Detect which cell encompasses the target text, then output its (x, y) center coordinate. 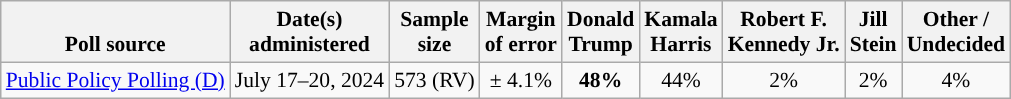
Other /Undecided (956, 32)
± 4.1% (521, 80)
Robert F.Kennedy Jr. (784, 32)
DonaldTrump (600, 32)
Poll source (116, 32)
Date(s)administered (310, 32)
KamalaHarris (680, 32)
JillStein (874, 32)
Samplesize (434, 32)
48% (600, 80)
Public Policy Polling (D) (116, 80)
July 17–20, 2024 (310, 80)
4% (956, 80)
573 (RV) (434, 80)
Marginof error (521, 32)
44% (680, 80)
